Pinpoint the cell where the given text exists, returning its (x, y) midpoint coordinate. 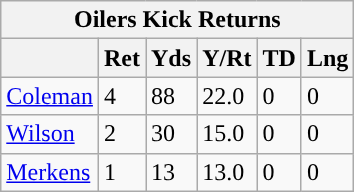
Oilers Kick Returns (178, 20)
15.0 (227, 134)
1 (122, 172)
Ret (122, 58)
Yds (172, 58)
Y/Rt (227, 58)
Coleman (50, 96)
13.0 (227, 172)
2 (122, 134)
Lng (327, 58)
22.0 (227, 96)
13 (172, 172)
Wilson (50, 134)
30 (172, 134)
TD (279, 58)
88 (172, 96)
4 (122, 96)
Merkens (50, 172)
